Capture the cell that displays the provided text and extract its [X, Y] central coordinate. 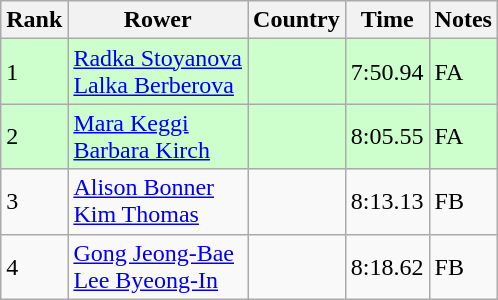
Rower [158, 20]
Gong Jeong-BaeLee Byeong-In [158, 266]
3 [34, 202]
8:13.13 [387, 202]
Mara KeggiBarbara Kirch [158, 136]
Radka Stoyanova Lalka Berberova [158, 72]
2 [34, 136]
8:18.62 [387, 266]
Time [387, 20]
7:50.94 [387, 72]
Rank [34, 20]
Country [297, 20]
Alison Bonner Kim Thomas [158, 202]
4 [34, 266]
1 [34, 72]
8:05.55 [387, 136]
Notes [463, 20]
